Find where the given text appears and provide that cell's center as (X, Y) coordinate. 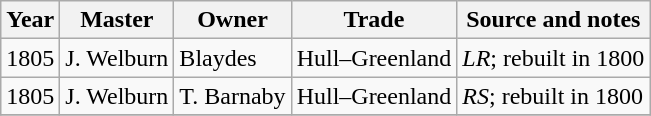
Blaydes (232, 58)
Source and notes (554, 20)
Master (117, 20)
LR; rebuilt in 1800 (554, 58)
Year (30, 20)
Owner (232, 20)
T. Barnaby (232, 96)
RS; rebuilt in 1800 (554, 96)
Trade (374, 20)
